For the text-containing cell, return its midpoint in (x, y) coordinate format. 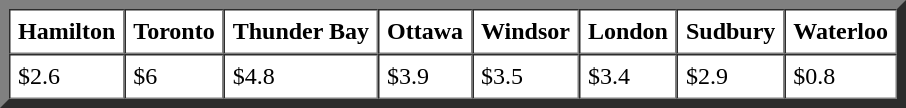
$6 (174, 76)
$4.8 (301, 76)
Ottawa (425, 32)
$3.9 (425, 76)
London (628, 32)
$3.4 (628, 76)
Waterloo (840, 32)
Toronto (174, 32)
Hamilton (66, 32)
$2.9 (730, 76)
Windsor (526, 32)
Sudbury (730, 32)
Thunder Bay (301, 32)
$3.5 (526, 76)
$2.6 (66, 76)
$0.8 (840, 76)
